Identify which cell holds the provided text, then report its (x, y) central coordinate. 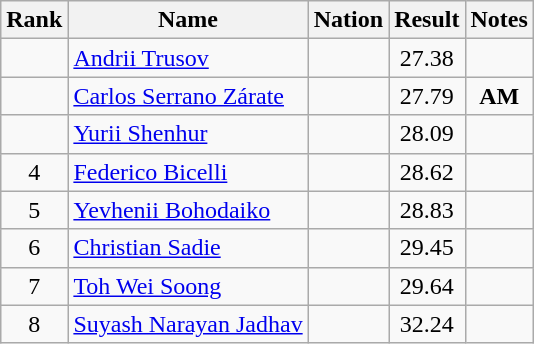
Nation (348, 20)
5 (34, 210)
Suyash Narayan Jadhav (188, 324)
AM (499, 96)
6 (34, 248)
Carlos Serrano Zárate (188, 96)
28.62 (427, 172)
Yevhenii Bohodaiko (188, 210)
29.64 (427, 286)
Christian Sadie (188, 248)
Federico Bicelli (188, 172)
27.38 (427, 58)
Yurii Shenhur (188, 134)
4 (34, 172)
8 (34, 324)
28.83 (427, 210)
Toh Wei Soong (188, 286)
27.79 (427, 96)
Notes (499, 20)
Andrii Trusov (188, 58)
28.09 (427, 134)
32.24 (427, 324)
Result (427, 20)
Name (188, 20)
29.45 (427, 248)
7 (34, 286)
Rank (34, 20)
